From the cell containing the given text, extract its center point as (X, Y) coordinate. 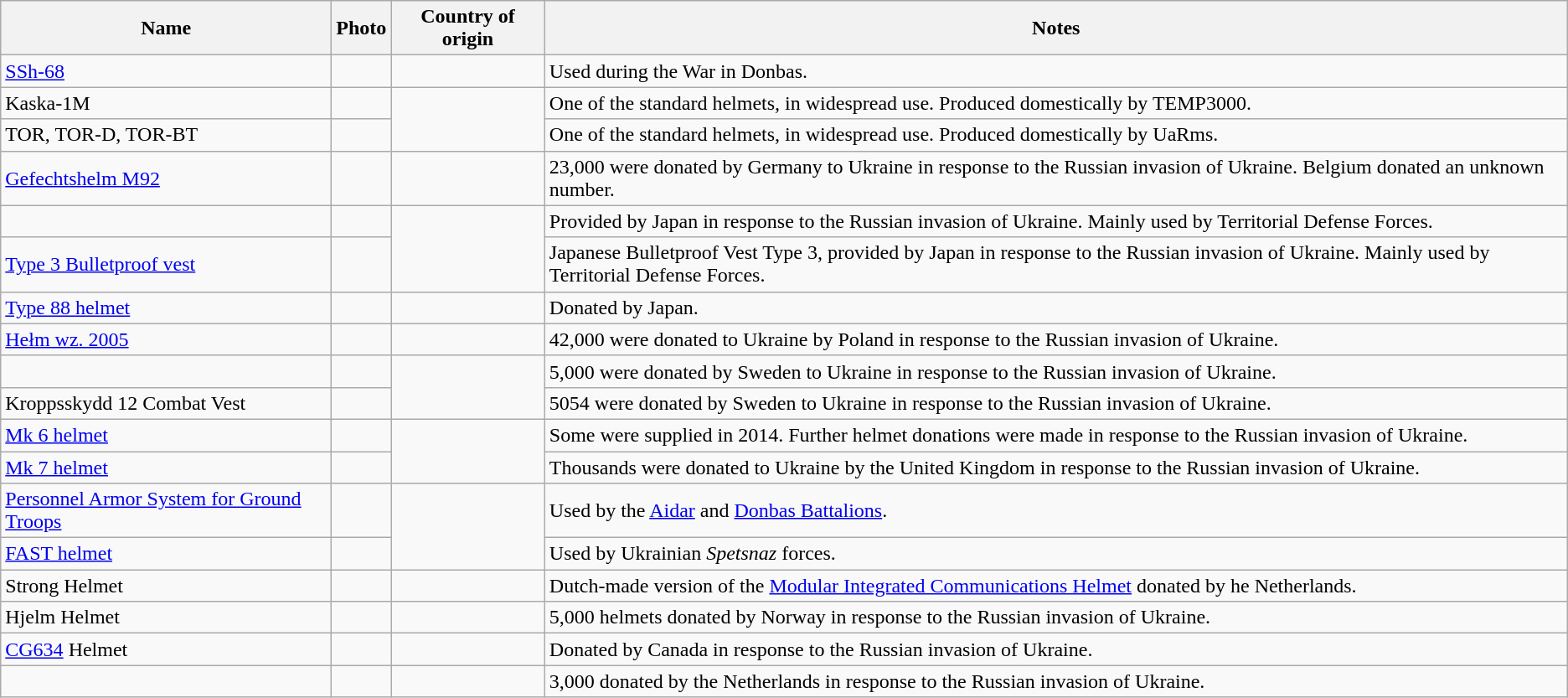
Kaska-1M (166, 103)
FAST helmet (166, 554)
42,000 were donated to Ukraine by Poland in response to the Russian invasion of Ukraine. (1055, 339)
Hjelm Helmet (166, 618)
23,000 were donated by Germany to Ukraine in response to the Russian invasion of Ukraine. Belgium donated an unknown number. (1055, 178)
Japanese Bulletproof Vest Type 3, provided by Japan in response to the Russian invasion of Ukraine. Mainly used by Territorial Defense Forces. (1055, 265)
Mk 7 helmet (166, 467)
Donated by Canada in response to the Russian invasion of Ukraine. (1055, 649)
Name (166, 28)
Photo (362, 28)
Used by Ukrainian Spetsnaz forces. (1055, 554)
Hełm wz. 2005 (166, 339)
3,000 donated by the Netherlands in response to the Russian invasion of Ukraine. (1055, 681)
One of the standard helmets, in widespread use. Produced domestically by TEMP3000. (1055, 103)
Thousands were donated to Ukraine by the United Kingdom in response to the Russian invasion of Ukraine. (1055, 467)
Personnel Armor System for Ground Troops (166, 511)
5054 were donated by Sweden to Ukraine in response to the Russian invasion of Ukraine. (1055, 403)
One of the standard helmets, in widespread use. Produced domestically by UaRms. (1055, 135)
Type 3 Bulletproof vest (166, 265)
5,000 were donated by Sweden to Ukraine in response to the Russian invasion of Ukraine. (1055, 371)
Country of origin (468, 28)
Dutch-made version of the Modular Integrated Communications Helmet donated by he Netherlands. (1055, 586)
Donated by Japan. (1055, 308)
Provided by Japan in response to the Russian invasion of Ukraine. Mainly used by Territorial Defense Forces. (1055, 221)
Kroppsskydd 12 Combat Vest (166, 403)
Used by the Aidar and Donbas Battalions. (1055, 511)
Notes (1055, 28)
SSh-68 (166, 71)
Some were supplied in 2014. Further helmet donations were made in response to the Russian invasion of Ukraine. (1055, 435)
Type 88 helmet (166, 308)
Used during the War in Donbas. (1055, 71)
Gefechtshelm M92 (166, 178)
Mk 6 helmet (166, 435)
CG634 Helmet (166, 649)
Strong Helmet (166, 586)
5,000 helmets donated by Norway in response to the Russian invasion of Ukraine. (1055, 618)
TOR, TOR-D, TOR-BT (166, 135)
